Output the (x, y) coordinate of the center of the cell containing the given text.  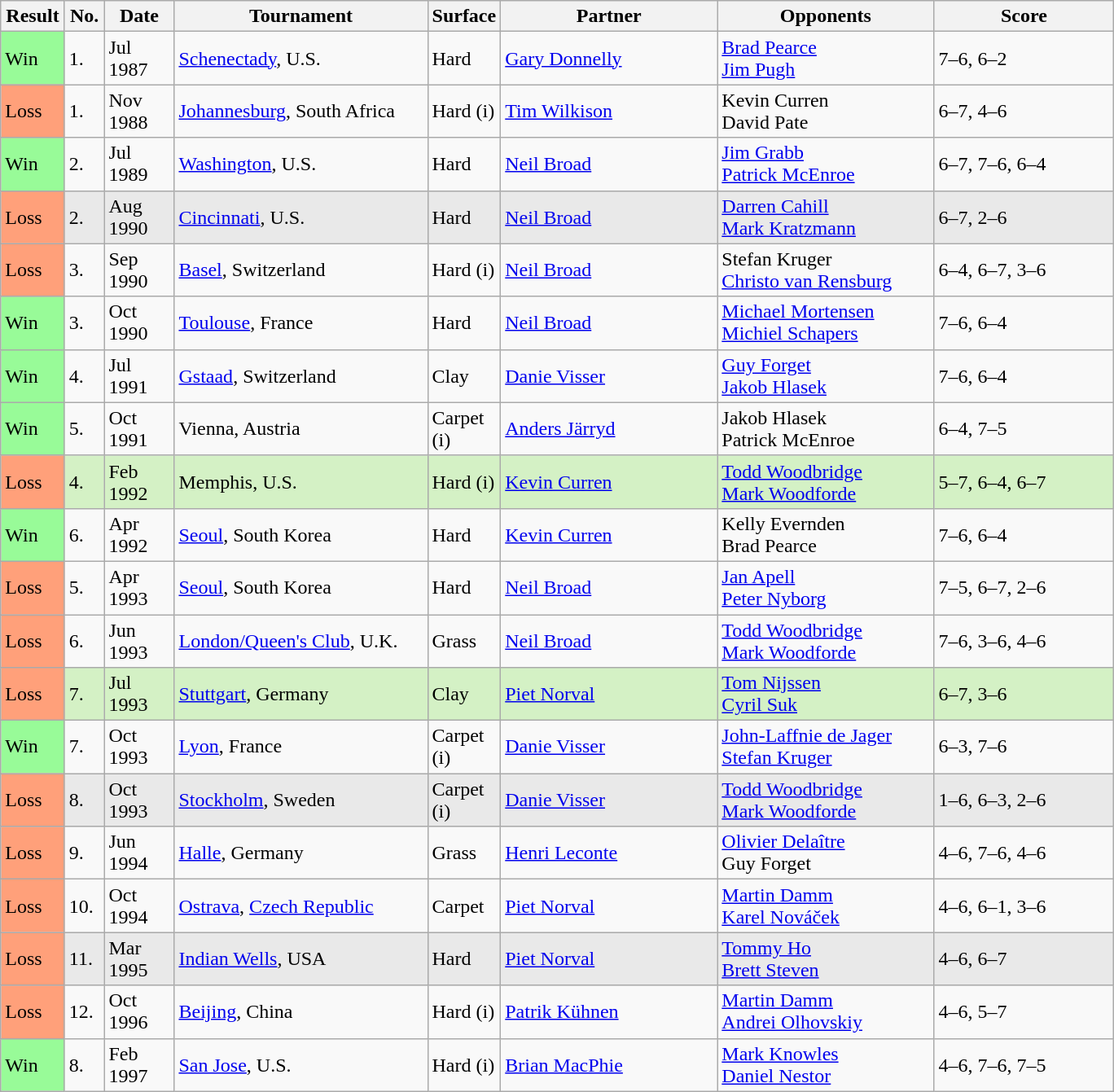
London/Queen's Club, U.K. (301, 640)
Memphis, U.S. (301, 482)
Stefan Kruger Christo van Rensburg (826, 270)
Nov 1988 (139, 111)
Lyon, France (301, 748)
Cincinnati, U.S. (301, 217)
Darren Cahill Mark Kratzmann (826, 217)
4–6, 6–1, 3–6 (1024, 906)
Oct 1996 (139, 1011)
6–3, 7–6 (1024, 748)
Ostrava, Czech Republic (301, 906)
No. (85, 16)
Henri Leconte (609, 853)
Mar 1995 (139, 959)
Vienna, Austria (301, 428)
Jul 1991 (139, 376)
6–4, 6–7, 3–6 (1024, 270)
Guy Forget Jakob Hlasek (826, 376)
Martin Damm Andrei Olhovskiy (826, 1011)
John-Laffnie de Jager Stefan Kruger (826, 748)
Apr 1993 (139, 588)
Tom Nijssen Cyril Suk (826, 694)
6–7, 2–6 (1024, 217)
San Jose, U.S. (301, 1065)
Washington, U.S. (301, 164)
Jun 1993 (139, 640)
Oct 1994 (139, 906)
Score (1024, 16)
Jim Grabb Patrick McEnroe (826, 164)
12. (85, 1011)
Anders Järryd (609, 428)
Gstaad, Switzerland (301, 376)
Mark Knowles Daniel Nestor (826, 1065)
Tommy Ho Brett Steven (826, 959)
7–6, 6–2 (1024, 59)
Toulouse, France (301, 322)
4–6, 7–6, 7–5 (1024, 1065)
Jan Apell Peter Nyborg (826, 588)
Patrik Kühnen (609, 1011)
7–6, 3–6, 4–6 (1024, 640)
6–7, 3–6 (1024, 694)
7–5, 6–7, 2–6 (1024, 588)
Michael Mortensen Michiel Schapers (826, 322)
Basel, Switzerland (301, 270)
Halle, Germany (301, 853)
Tournament (301, 16)
Schenectady, U.S. (301, 59)
Feb 1997 (139, 1065)
Jul 1993 (139, 694)
4–6, 5–7 (1024, 1011)
4–6, 7–6, 4–6 (1024, 853)
Oct 1990 (139, 322)
Jul 1989 (139, 164)
Stuttgart, Germany (301, 694)
1–6, 6–3, 2–6 (1024, 800)
10. (85, 906)
Partner (609, 16)
Kevin Curren David Pate (826, 111)
Olivier Delaître Guy Forget (826, 853)
Martin Damm Karel Nováček (826, 906)
Beijing, China (301, 1011)
Jakob Hlasek Patrick McEnroe (826, 428)
Surface (464, 16)
Result (33, 16)
Carpet (464, 906)
6–7, 7–6, 6–4 (1024, 164)
Opponents (826, 16)
11. (85, 959)
Tim Wilkison (609, 111)
Indian Wells, USA (301, 959)
5–7, 6–4, 6–7 (1024, 482)
Aug 1990 (139, 217)
Brian MacPhie (609, 1065)
Feb 1992 (139, 482)
Oct 1991 (139, 428)
Brad Pearce Jim Pugh (826, 59)
Apr 1992 (139, 534)
Kelly Evernden Brad Pearce (826, 534)
9. (85, 853)
Stockholm, Sweden (301, 800)
Jun 1994 (139, 853)
6–4, 7–5 (1024, 428)
6–7, 4–6 (1024, 111)
4–6, 6–7 (1024, 959)
Sep 1990 (139, 270)
Johannesburg, South Africa (301, 111)
Gary Donnelly (609, 59)
Date (139, 16)
Jul 1987 (139, 59)
